Pinpoint the cell where the given text exists, returning its (x, y) midpoint coordinate. 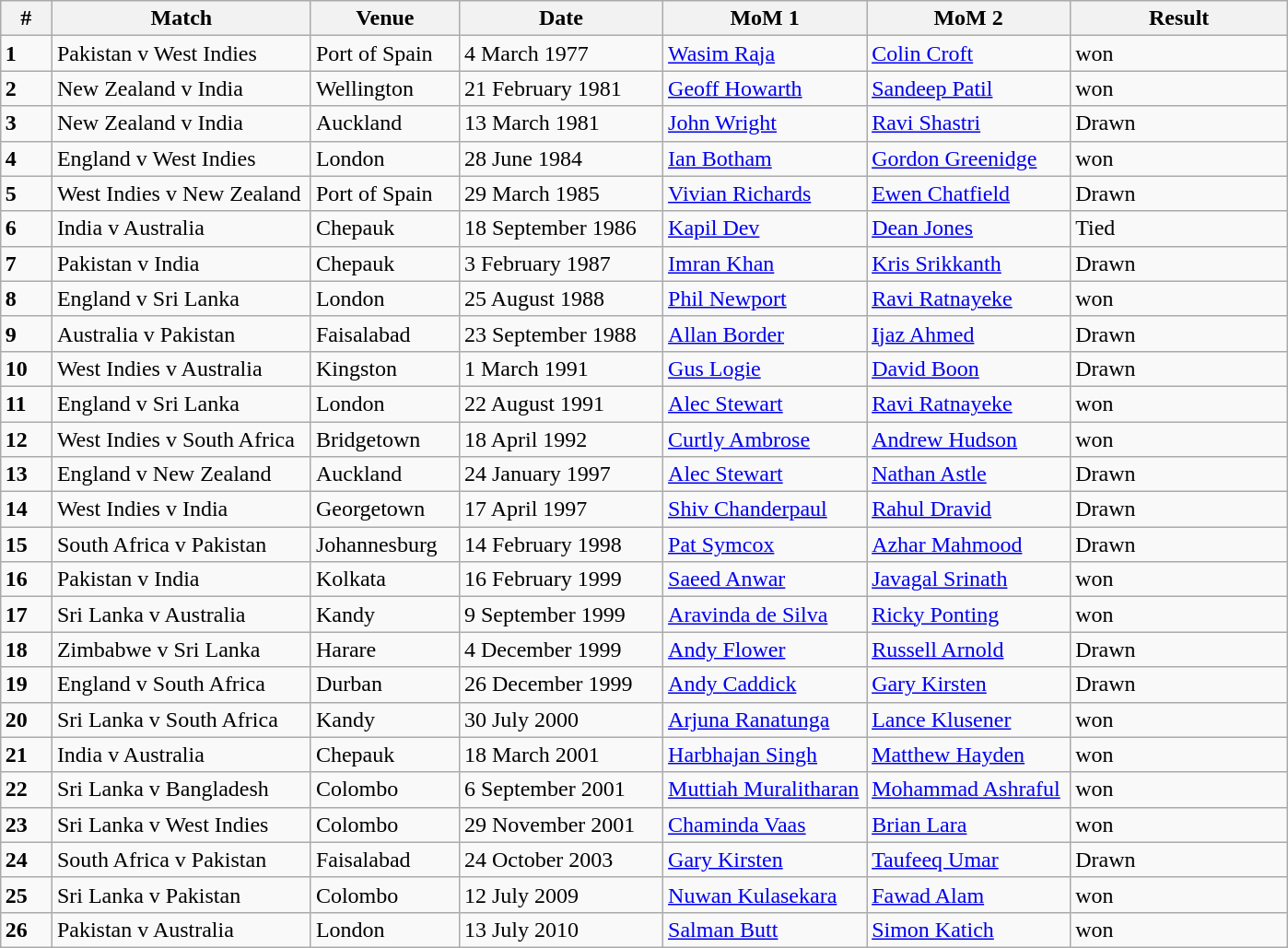
Tied (1179, 228)
Sri Lanka v Australia (181, 614)
14 (26, 509)
1 March 1991 (560, 369)
28 June 1984 (560, 158)
18 September 1986 (560, 228)
England v South Africa (181, 685)
Georgetown (385, 509)
Azhar Mahmood (969, 544)
21 (26, 755)
Match (181, 18)
25 August 1988 (560, 298)
13 March 1981 (560, 123)
6 September 2001 (560, 790)
3 February 1987 (560, 263)
15 (26, 544)
Andrew Hudson (969, 439)
23 September 1988 (560, 334)
26 (26, 930)
Wellington (385, 88)
Wasim Raja (765, 53)
Lance Klusener (969, 720)
Imran Khan (765, 263)
Pakistan v Australia (181, 930)
4 December 1999 (560, 650)
22 August 1991 (560, 404)
Ricky Ponting (969, 614)
18 April 1992 (560, 439)
Andy Flower (765, 650)
5 (26, 193)
John Wright (765, 123)
16 (26, 579)
18 March 2001 (560, 755)
David Boon (969, 369)
Durban (385, 685)
Chaminda Vaas (765, 825)
1 (26, 53)
22 (26, 790)
Taufeeq Umar (969, 860)
Nathan Astle (969, 474)
13 (26, 474)
Kolkata (385, 579)
Rahul Dravid (969, 509)
Kris Srikkanth (969, 263)
MoM 2 (969, 18)
14 February 1998 (560, 544)
West Indies v India (181, 509)
Phil Newport (765, 298)
Sri Lanka v Bangladesh (181, 790)
Pat Symcox (765, 544)
Sri Lanka v South Africa (181, 720)
Mohammad Ashraful (969, 790)
Colin Croft (969, 53)
Kapil Dev (765, 228)
30 July 2000 (560, 720)
4 (26, 158)
2 (26, 88)
21 February 1981 (560, 88)
17 (26, 614)
Sri Lanka v Pakistan (181, 895)
11 (26, 404)
Ewen Chatfield (969, 193)
29 November 2001 (560, 825)
24 January 1997 (560, 474)
Salman Butt (765, 930)
Johannesburg (385, 544)
9 September 1999 (560, 614)
3 (26, 123)
Matthew Hayden (969, 755)
24 (26, 860)
Allan Border (765, 334)
Zimbabwe v Sri Lanka (181, 650)
13 July 2010 (560, 930)
Fawad Alam (969, 895)
17 April 1997 (560, 509)
Curtly Ambrose (765, 439)
Ian Botham (765, 158)
MoM 1 (765, 18)
Javagal Srinath (969, 579)
26 December 1999 (560, 685)
Pakistan v West Indies (181, 53)
Harbhajan Singh (765, 755)
12 July 2009 (560, 895)
West Indies v Australia (181, 369)
Arjuna Ranatunga (765, 720)
West Indies v South Africa (181, 439)
Bridgetown (385, 439)
12 (26, 439)
Aravinda de Silva (765, 614)
Vivian Richards (765, 193)
19 (26, 685)
Gus Logie (765, 369)
23 (26, 825)
10 (26, 369)
24 October 2003 (560, 860)
England v West Indies (181, 158)
Ijaz Ahmed (969, 334)
Dean Jones (969, 228)
Muttiah Muralitharan (765, 790)
Sri Lanka v West Indies (181, 825)
# (26, 18)
Andy Caddick (765, 685)
20 (26, 720)
29 March 1985 (560, 193)
Saeed Anwar (765, 579)
Result (1179, 18)
9 (26, 334)
7 (26, 263)
Sandeep Patil (969, 88)
Venue (385, 18)
Shiv Chanderpaul (765, 509)
Kingston (385, 369)
6 (26, 228)
England v New Zealand (181, 474)
16 February 1999 (560, 579)
4 March 1977 (560, 53)
8 (26, 298)
Nuwan Kulasekara (765, 895)
Brian Lara (969, 825)
Russell Arnold (969, 650)
West Indies v New Zealand (181, 193)
18 (26, 650)
Gordon Greenidge (969, 158)
Australia v Pakistan (181, 334)
Date (560, 18)
Ravi Shastri (969, 123)
Harare (385, 650)
25 (26, 895)
Geoff Howarth (765, 88)
Simon Katich (969, 930)
